Detect which cell encompasses the target text, then output its [x, y] center coordinate. 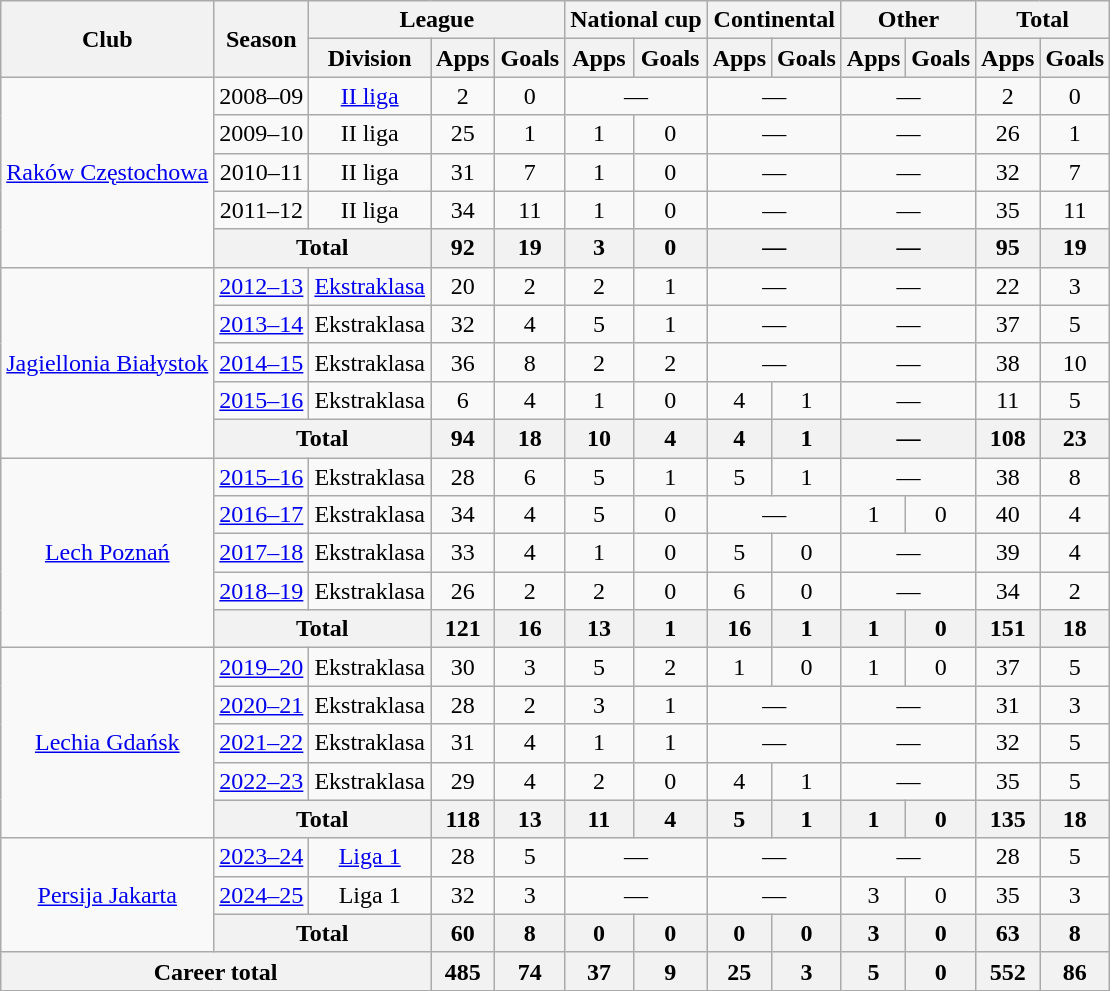
2019–20 [262, 667]
39 [1008, 553]
552 [1008, 971]
Other [908, 20]
151 [1008, 629]
Raków Częstochowa [108, 172]
108 [1008, 438]
2022–23 [262, 781]
23 [1075, 438]
135 [1008, 819]
2010–11 [262, 172]
9 [670, 971]
92 [463, 248]
Persija Jakarta [108, 895]
2012–13 [262, 286]
29 [463, 781]
2017–18 [262, 553]
2020–21 [262, 705]
36 [463, 362]
33 [463, 553]
40 [1008, 515]
2018–19 [262, 591]
95 [1008, 248]
485 [463, 971]
121 [463, 629]
20 [463, 286]
30 [463, 667]
Season [262, 39]
Jagiellonia Białystok [108, 362]
2014–15 [262, 362]
22 [1008, 286]
2023–24 [262, 857]
2009–10 [262, 134]
Continental [774, 20]
2008–09 [262, 96]
Division [370, 58]
2021–22 [262, 743]
2024–25 [262, 895]
Lech Poznań [108, 553]
League [437, 20]
86 [1075, 971]
2011–12 [262, 210]
National cup [636, 20]
63 [1008, 933]
74 [530, 971]
Career total [216, 971]
2016–17 [262, 515]
Club [108, 39]
2013–14 [262, 324]
94 [463, 438]
60 [463, 933]
Lechia Gdańsk [108, 743]
118 [463, 819]
